Scan for the cell matching the given text and deliver its [x, y] coordinate at center. 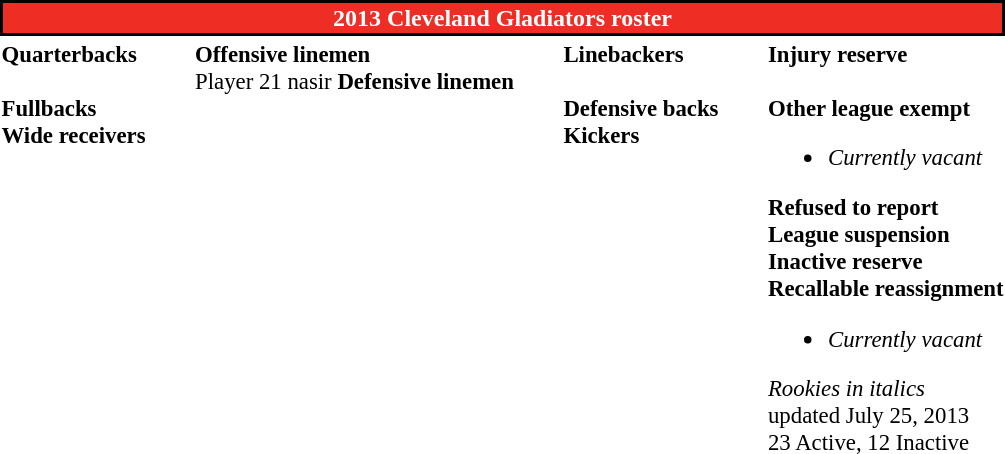
2013 Cleveland Gladiators roster [502, 18]
